Locate the cell with the specified text and output its [X, Y] center coordinate. 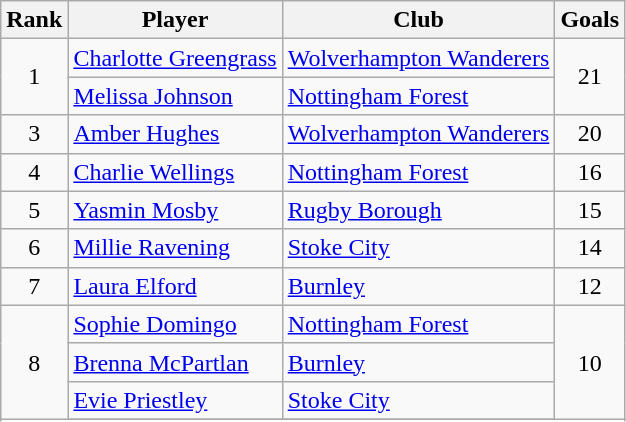
1 [34, 77]
16 [590, 172]
21 [590, 77]
Evie Priestley [175, 400]
Goals [590, 20]
4 [34, 172]
8 [34, 362]
12 [590, 286]
5 [34, 210]
15 [590, 210]
3 [34, 134]
Player [175, 20]
7 [34, 286]
Brenna McPartlan [175, 362]
Amber Hughes [175, 134]
Charlie Wellings [175, 172]
Yasmin Mosby [175, 210]
20 [590, 134]
Rank [34, 20]
Charlotte Greengrass [175, 58]
Melissa Johnson [175, 96]
14 [590, 248]
6 [34, 248]
10 [590, 362]
Laura Elford [175, 286]
Millie Ravening [175, 248]
Sophie Domingo [175, 324]
Club [418, 20]
Rugby Borough [418, 210]
